Extract the (X, Y) coordinate from the center of the cell holding the provided text.  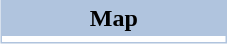
Map (114, 18)
